For the text-containing cell, return its midpoint in (X, Y) coordinate format. 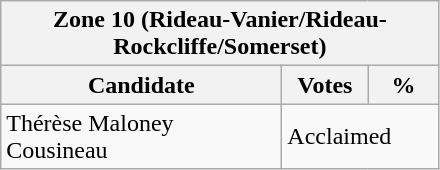
% (404, 85)
Votes (325, 85)
Thérèse Maloney Cousineau (142, 136)
Acclaimed (360, 136)
Candidate (142, 85)
Zone 10 (Rideau-Vanier/Rideau-Rockcliffe/Somerset) (220, 34)
